Scan for the cell matching the given text and deliver its (X, Y) coordinate at center. 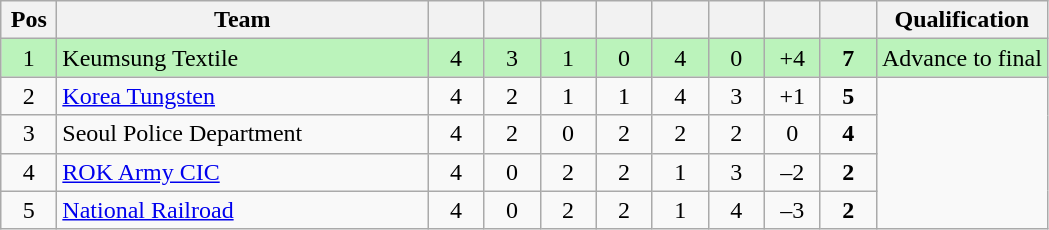
+4 (792, 58)
Keumsung Textile (242, 58)
Qualification (962, 20)
–2 (792, 172)
Pos (29, 20)
Advance to final (962, 58)
+1 (792, 96)
Team (242, 20)
Seoul Police Department (242, 134)
ROK Army CIC (242, 172)
–3 (792, 210)
Korea Tungsten (242, 96)
7 (848, 58)
National Railroad (242, 210)
